Locate the cell with the specified text and output its [X, Y] center coordinate. 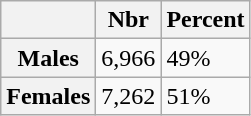
7,262 [128, 96]
6,966 [128, 58]
49% [206, 58]
Females [48, 96]
Percent [206, 20]
Males [48, 58]
Nbr [128, 20]
51% [206, 96]
